Search for the cell housing the specified text and yield its (X, Y) center coordinate. 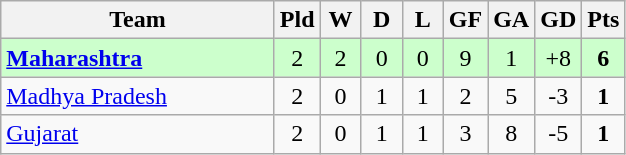
W (340, 20)
+8 (558, 58)
Pts (604, 20)
GF (465, 20)
L (422, 20)
Gujarat (138, 134)
9 (465, 58)
Pld (297, 20)
8 (512, 134)
GD (558, 20)
Maharashtra (138, 58)
D (382, 20)
Team (138, 20)
5 (512, 96)
Madhya Pradesh (138, 96)
6 (604, 58)
3 (465, 134)
-3 (558, 96)
GA (512, 20)
-5 (558, 134)
